Detect which cell encompasses the target text, then output its (x, y) center coordinate. 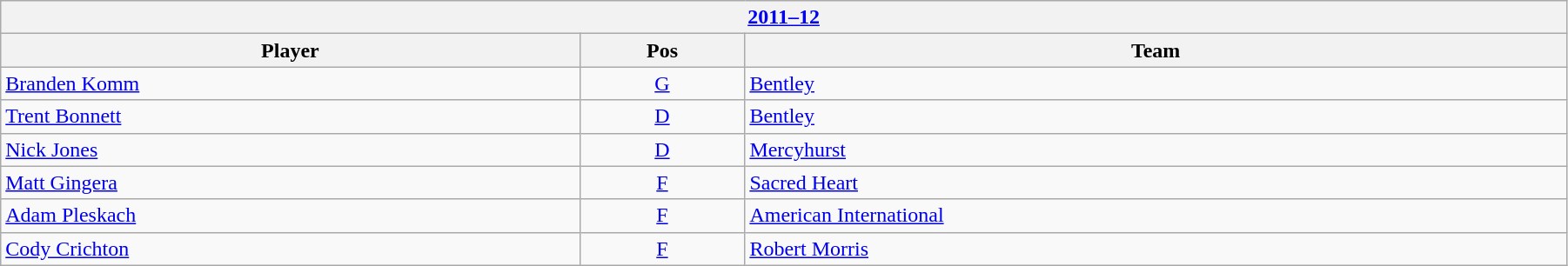
Nick Jones (291, 150)
Matt Gingera (291, 183)
Mercyhurst (1156, 150)
Sacred Heart (1156, 183)
American International (1156, 216)
Cody Crichton (291, 249)
Adam Pleskach (291, 216)
Robert Morris (1156, 249)
Branden Komm (291, 83)
Team (1156, 50)
Player (291, 50)
2011–12 (784, 17)
G (662, 83)
Trent Bonnett (291, 116)
Pos (662, 50)
